Scan for the cell matching the given text and deliver its (x, y) coordinate at center. 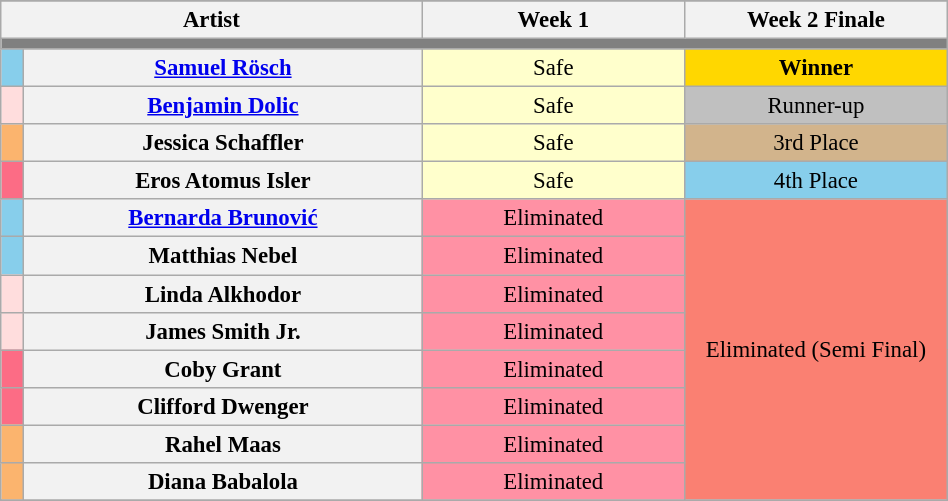
4th Place (816, 181)
Week 2 Finale (816, 20)
Clifford Dwenger (223, 406)
Week 1 (554, 20)
3rd Place (816, 143)
Eros Atomus Isler (223, 181)
Coby Grant (223, 369)
Artist (212, 20)
Bernarda Brunović (223, 219)
Winner (816, 68)
James Smith Jr. (223, 331)
Runner-up (816, 106)
Samuel Rösch (223, 68)
Linda Alkhodor (223, 294)
Diana Babalola (223, 482)
Eliminated (Semi Final) (816, 350)
Benjamin Dolic (223, 106)
Rahel Maas (223, 444)
Matthias Nebel (223, 256)
Jessica Schaffler (223, 143)
